Extract the (X, Y) coordinate from the center of the cell holding the provided text.  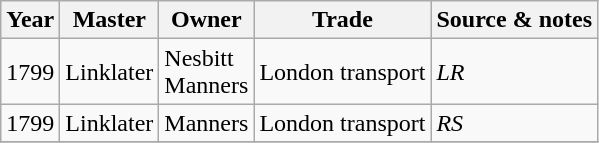
NesbittManners (206, 72)
RS (514, 123)
LR (514, 72)
Source & notes (514, 20)
Owner (206, 20)
Year (30, 20)
Trade (342, 20)
Master (110, 20)
Manners (206, 123)
